Extract the [x, y] coordinate from the center of the cell holding the provided text.  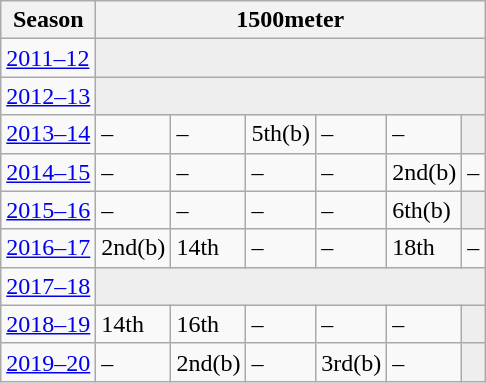
1500meter [290, 20]
2012–13 [48, 96]
2016–17 [48, 248]
2019–20 [48, 362]
5th(b) [281, 134]
2018–19 [48, 324]
2015–16 [48, 210]
2017–18 [48, 286]
6th(b) [424, 210]
2013–14 [48, 134]
16th [208, 324]
3rd(b) [352, 362]
18th [424, 248]
2011–12 [48, 58]
2014–15 [48, 172]
Season [48, 20]
